Scan for the cell matching the given text and deliver its [X, Y] coordinate at center. 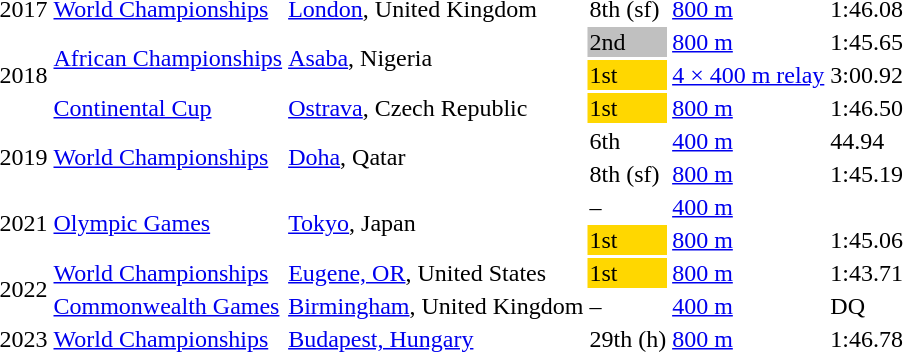
African Championships [168, 58]
Asaba, Nigeria [436, 58]
Ostrava, Czech Republic [436, 108]
8th (sf) [628, 174]
Tokyo, Japan [436, 224]
Commonwealth Games [168, 306]
6th [628, 141]
4 × 400 m relay [748, 75]
Continental Cup [168, 108]
Olympic Games [168, 224]
2nd [628, 42]
Doha, Qatar [436, 158]
Birmingham, United Kingdom [436, 306]
Eugene, OR, United States [436, 273]
